Return (x, y) of the center of cell containing provided text 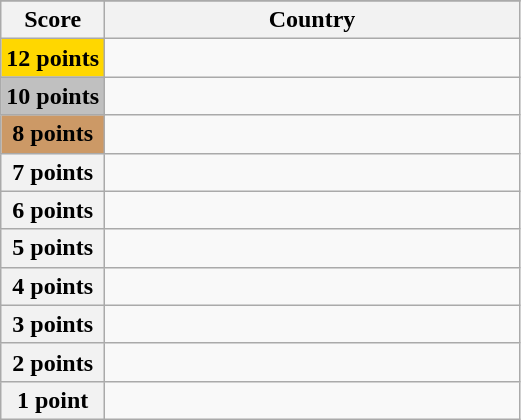
8 points (53, 134)
5 points (53, 248)
1 point (53, 400)
Country (312, 20)
Score (53, 20)
4 points (53, 286)
10 points (53, 96)
7 points (53, 172)
12 points (53, 58)
3 points (53, 324)
6 points (53, 210)
2 points (53, 362)
